Find where the given text appears and provide that cell's center as (x, y) coordinate. 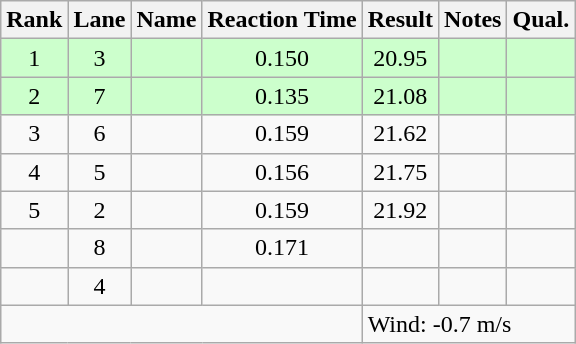
0.171 (282, 248)
0.135 (282, 96)
Qual. (541, 20)
21.75 (400, 172)
Name (166, 20)
1 (34, 58)
Wind: -0.7 m/s (468, 324)
Notes (473, 20)
Lane (100, 20)
Result (400, 20)
21.92 (400, 210)
21.62 (400, 134)
6 (100, 134)
0.150 (282, 58)
Rank (34, 20)
0.156 (282, 172)
7 (100, 96)
Reaction Time (282, 20)
20.95 (400, 58)
21.08 (400, 96)
8 (100, 248)
